Return the [x, y] coordinate for the center point of the cell that contains the specified text.  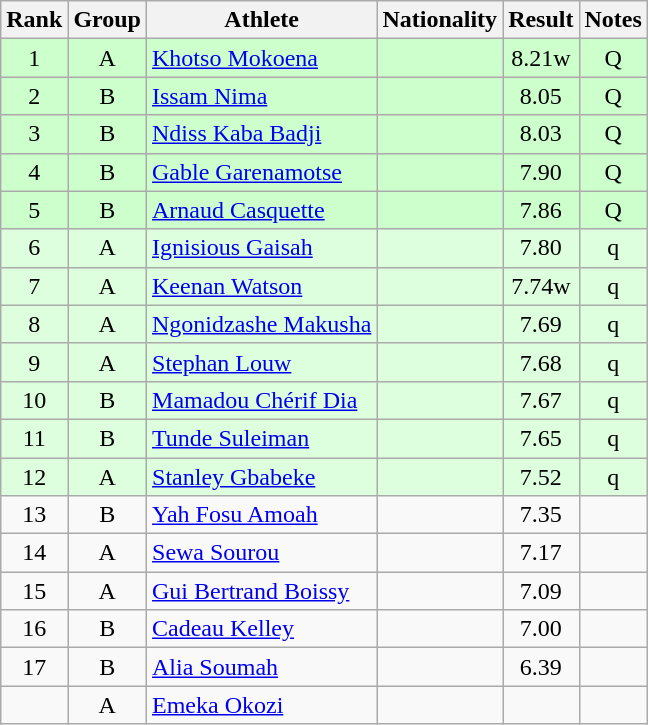
7.35 [541, 515]
7.90 [541, 172]
2 [34, 96]
Result [541, 20]
Sewa Sourou [262, 553]
Group [108, 20]
Alia Soumah [262, 667]
15 [34, 591]
5 [34, 210]
7.65 [541, 438]
Arnaud Casquette [262, 210]
Nationality [440, 20]
7 [34, 286]
7.67 [541, 400]
6.39 [541, 667]
8.03 [541, 134]
Keenan Watson [262, 286]
Athlete [262, 20]
4 [34, 172]
12 [34, 477]
Gui Bertrand Boissy [262, 591]
13 [34, 515]
9 [34, 362]
Ignisious Gaisah [262, 248]
Gable Garenamotse [262, 172]
7.17 [541, 553]
Stephan Louw [262, 362]
10 [34, 400]
Cadeau Kelley [262, 629]
7.00 [541, 629]
7.86 [541, 210]
Ngonidzashe Makusha [262, 324]
Rank [34, 20]
7.69 [541, 324]
Issam Nima [262, 96]
7.74w [541, 286]
3 [34, 134]
Mamadou Chérif Dia [262, 400]
16 [34, 629]
Emeka Okozi [262, 705]
Ndiss Kaba Badji [262, 134]
Notes [613, 20]
8 [34, 324]
Tunde Suleiman [262, 438]
7.68 [541, 362]
Khotso Mokoena [262, 58]
14 [34, 553]
6 [34, 248]
Yah Fosu Amoah [262, 515]
7.52 [541, 477]
17 [34, 667]
7.80 [541, 248]
8.05 [541, 96]
8.21w [541, 58]
1 [34, 58]
Stanley Gbabeke [262, 477]
7.09 [541, 591]
11 [34, 438]
